Search for the cell housing the specified text and yield its [x, y] center coordinate. 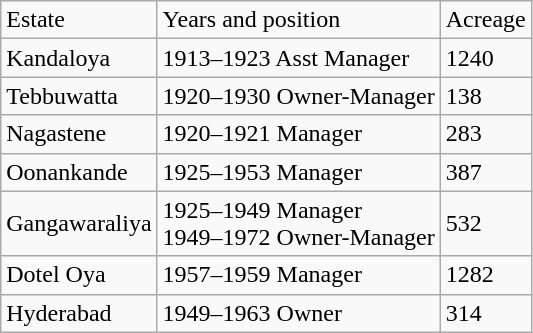
Estate [79, 20]
1957–1959 Manager [298, 275]
Oonankande [79, 172]
1920–1930 Owner-Manager [298, 96]
1282 [486, 275]
Tebbuwatta [79, 96]
Hyderabad [79, 313]
1913–1923 Asst Manager [298, 58]
Years and position [298, 20]
1925–1953 Manager [298, 172]
532 [486, 224]
Dotel Oya [79, 275]
Nagastene [79, 134]
1949–1963 Owner [298, 313]
Gangawaraliya [79, 224]
1925–1949 Manager1949–1972 Owner-Manager [298, 224]
138 [486, 96]
1920–1921 Manager [298, 134]
283 [486, 134]
1240 [486, 58]
Acreage [486, 20]
387 [486, 172]
314 [486, 313]
Kandaloya [79, 58]
